Search for the cell housing the specified text and yield its (x, y) center coordinate. 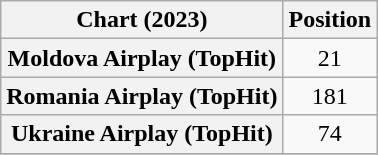
Ukraine Airplay (TopHit) (142, 134)
Chart (2023) (142, 20)
Moldova Airplay (TopHit) (142, 58)
21 (330, 58)
181 (330, 96)
Position (330, 20)
74 (330, 134)
Romania Airplay (TopHit) (142, 96)
